Find where the given text appears and provide that cell's center as [x, y] coordinate. 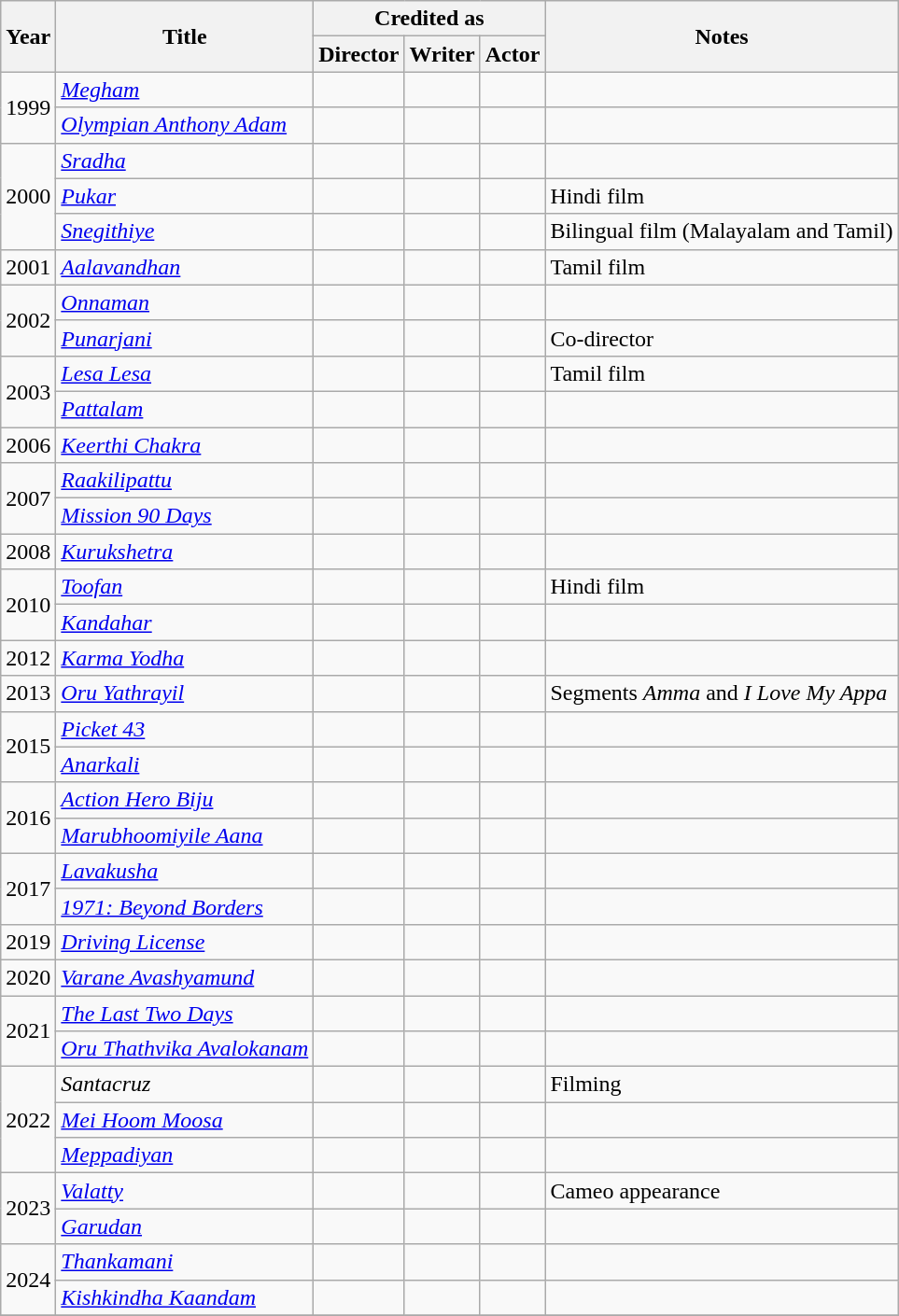
2019 [28, 942]
Keerthi Chakra [185, 445]
Karma Yodha [185, 658]
Valatty [185, 1191]
Kandahar [185, 623]
Cameo appearance [722, 1191]
2012 [28, 658]
Anarkali [185, 764]
Varane Avashyamund [185, 977]
Notes [722, 36]
Sradha [185, 161]
Megham [185, 90]
Onnaman [185, 302]
Marubhoomiyile Aana [185, 835]
Garudan [185, 1226]
Mei Hoom Moosa [185, 1120]
Oru Thathvika Avalokanam [185, 1049]
Bilingual film (Malayalam and Tamil) [722, 231]
Title [185, 36]
Writer [442, 54]
Oru Yathrayil [185, 693]
Thankamani [185, 1262]
2007 [28, 498]
1971: Beyond Borders [185, 906]
2015 [28, 747]
Snegithiye [185, 231]
2021 [28, 1030]
Meppadiyan [185, 1155]
2013 [28, 693]
Lavakusha [185, 871]
Pattalam [185, 409]
2006 [28, 445]
Aalavandhan [185, 267]
Punarjani [185, 338]
2010 [28, 605]
2001 [28, 267]
Mission 90 Days [185, 516]
The Last Two Days [185, 1013]
2008 [28, 552]
2022 [28, 1120]
Year [28, 36]
Toofan [185, 587]
2003 [28, 391]
1999 [28, 107]
Driving License [185, 942]
Olympian Anthony Adam [185, 125]
2017 [28, 889]
Filming [722, 1085]
Kurukshetra [185, 552]
Santacruz [185, 1085]
Co-director [722, 338]
Director [358, 54]
Picket 43 [185, 729]
2020 [28, 977]
2002 [28, 320]
Segments Amma and I Love My Appa [722, 693]
2024 [28, 1280]
Lesa Lesa [185, 373]
2000 [28, 196]
Kishkindha Kaandam [185, 1297]
2016 [28, 818]
2023 [28, 1209]
Action Hero Biju [185, 800]
Credited as [429, 19]
Actor [513, 54]
Pukar [185, 196]
Raakilipattu [185, 481]
